Capture the cell that displays the provided text and extract its (X, Y) central coordinate. 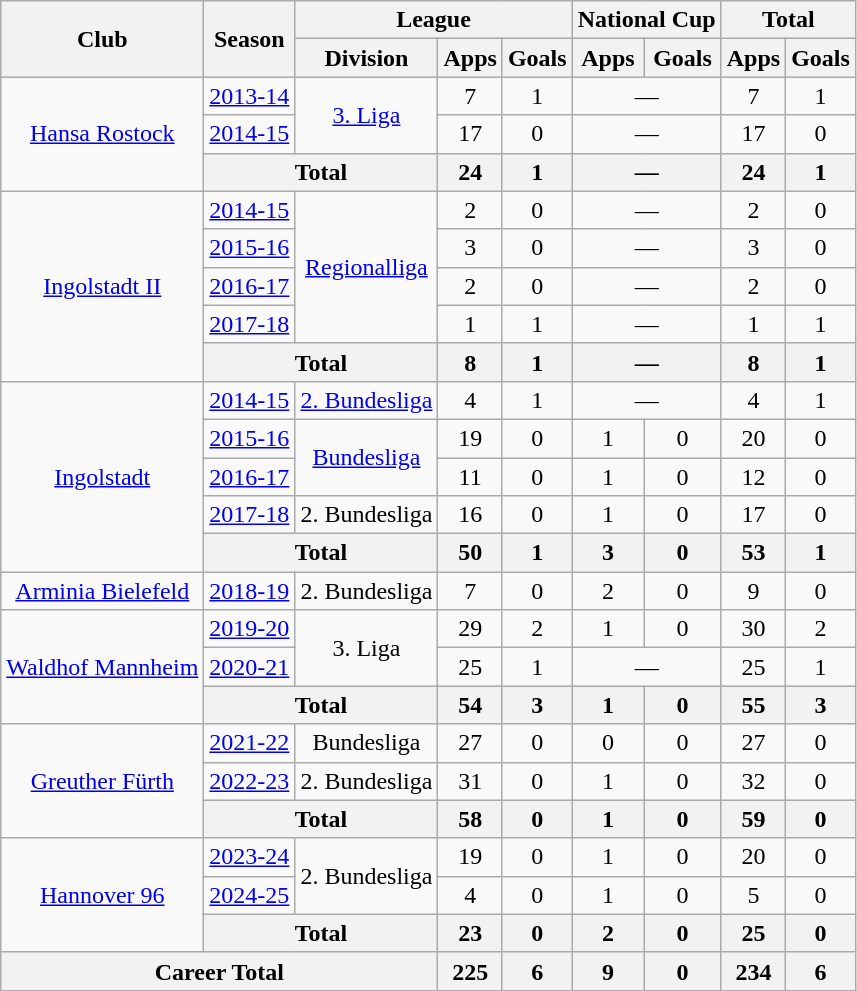
50 (470, 553)
Club (102, 39)
32 (753, 781)
54 (470, 705)
2013-14 (250, 96)
225 (470, 971)
Greuther Fürth (102, 781)
Hannover 96 (102, 895)
Ingolstadt (102, 476)
5 (753, 895)
League (434, 20)
2024-25 (250, 895)
Career Total (220, 971)
31 (470, 781)
12 (753, 477)
53 (753, 553)
Waldhof Mannheim (102, 667)
Arminia Bielefeld (102, 591)
2023-24 (250, 857)
16 (470, 515)
2022-23 (250, 781)
Division (366, 58)
59 (753, 819)
234 (753, 971)
2019-20 (250, 629)
2021-22 (250, 743)
National Cup (646, 20)
Ingolstadt II (102, 286)
Hansa Rostock (102, 134)
29 (470, 629)
58 (470, 819)
11 (470, 477)
23 (470, 933)
2018-19 (250, 591)
2020-21 (250, 667)
Regionalliga (366, 267)
55 (753, 705)
Season (250, 39)
30 (753, 629)
